Pinpoint the cell where the given text exists, returning its (X, Y) midpoint coordinate. 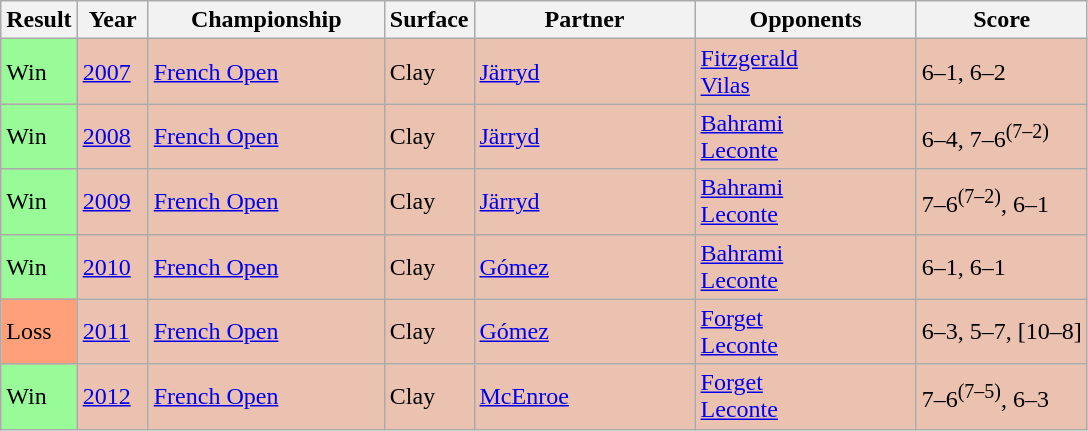
6–1, 6–2 (1002, 72)
2011 (112, 332)
Opponents (806, 20)
Year (112, 20)
2008 (112, 136)
Result (39, 20)
Score (1002, 20)
Surface (429, 20)
Fitzgerald Vilas (806, 72)
6–1, 6–1 (1002, 266)
2010 (112, 266)
6–3, 5–7, [10–8] (1002, 332)
Partner (584, 20)
McEnroe (584, 396)
7–6(7–2), 6–1 (1002, 202)
2009 (112, 202)
Championship (266, 20)
Loss (39, 332)
7–6(7–5), 6–3 (1002, 396)
6–4, 7–6(7–2) (1002, 136)
2012 (112, 396)
2007 (112, 72)
